Find where the given text appears and provide that cell's center as (X, Y) coordinate. 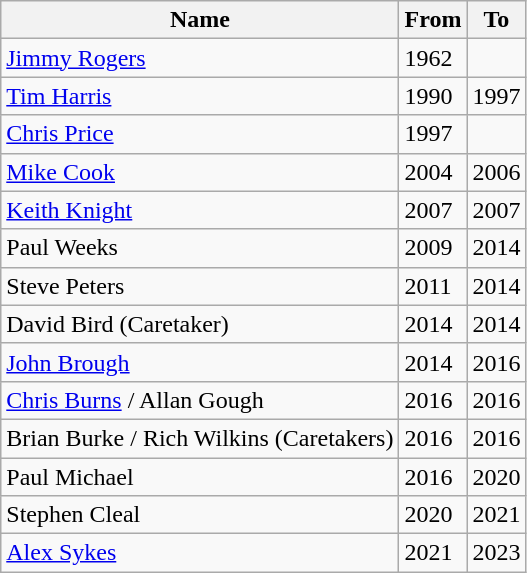
Brian Burke / Rich Wilkins (Caretakers) (200, 438)
1990 (433, 96)
Paul Michael (200, 477)
To (496, 20)
Chris Price (200, 134)
Paul Weeks (200, 248)
Jimmy Rogers (200, 58)
2006 (496, 172)
2011 (433, 286)
Stephen Cleal (200, 515)
John Brough (200, 362)
Keith Knight (200, 210)
Alex Sykes (200, 553)
2023 (496, 553)
Mike Cook (200, 172)
From (433, 20)
Chris Burns / Allan Gough (200, 400)
2009 (433, 248)
David Bird (Caretaker) (200, 324)
Tim Harris (200, 96)
1962 (433, 58)
2004 (433, 172)
Steve Peters (200, 286)
Name (200, 20)
